Scan for the cell matching the given text and deliver its (x, y) coordinate at center. 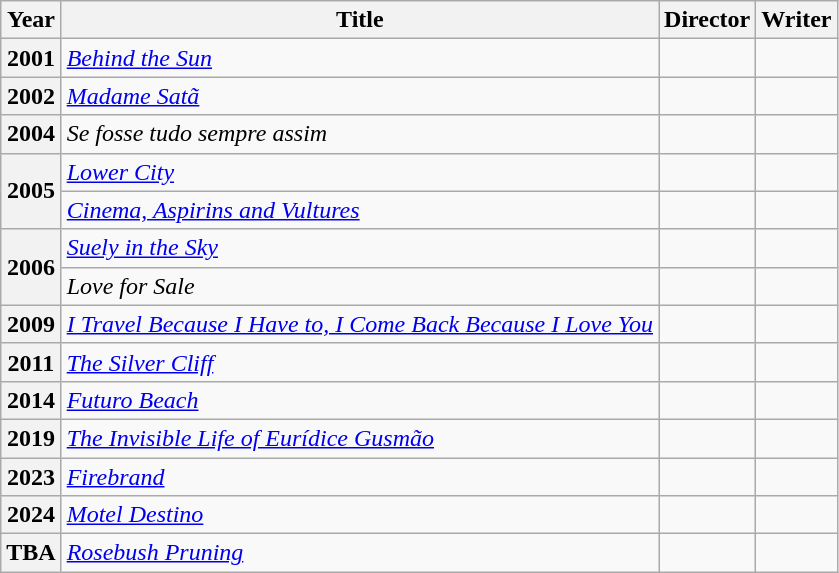
Rosebush Pruning (360, 553)
Madame Satã (360, 96)
Year (31, 20)
Title (360, 20)
2001 (31, 58)
2023 (31, 477)
The Silver Cliff (360, 362)
2014 (31, 400)
Cinema, Aspirins and Vultures (360, 210)
Behind the Sun (360, 58)
2009 (31, 324)
Futuro Beach (360, 400)
Firebrand (360, 477)
2005 (31, 191)
2006 (31, 267)
I Travel Because I Have to, I Come Back Because I Love You (360, 324)
The Invisible Life of Eurídice Gusmão (360, 438)
2019 (31, 438)
2011 (31, 362)
2024 (31, 515)
Lower City (360, 172)
Suely in the Sky (360, 248)
2002 (31, 96)
Se fosse tudo sempre assim (360, 134)
2004 (31, 134)
Writer (796, 20)
Motel Destino (360, 515)
Love for Sale (360, 286)
Director (708, 20)
TBA (31, 553)
